Extract the (X, Y) coordinate from the center of the cell holding the provided text.  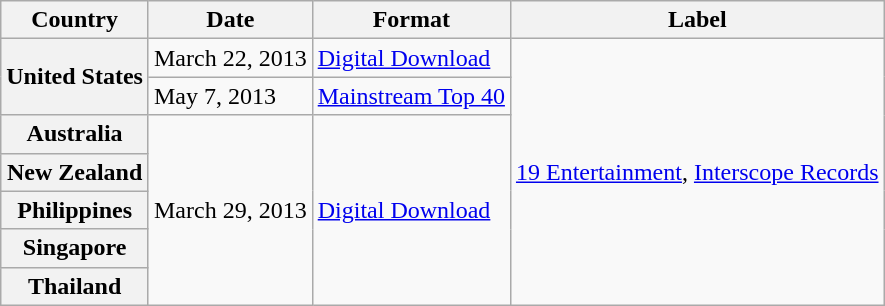
Country (75, 20)
Singapore (75, 248)
Label (697, 20)
May 7, 2013 (230, 96)
Thailand (75, 286)
March 22, 2013 (230, 58)
United States (75, 77)
Australia (75, 134)
Format (411, 20)
March 29, 2013 (230, 210)
Mainstream Top 40 (411, 96)
Philippines (75, 210)
19 Entertainment, Interscope Records (697, 172)
Date (230, 20)
New Zealand (75, 172)
